Output the (x, y) coordinate of the center of the cell containing the given text.  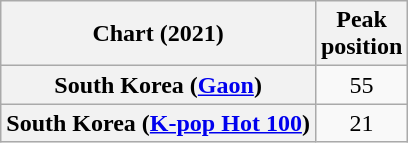
Chart (2021) (158, 34)
South Korea (Gaon) (158, 85)
55 (361, 85)
21 (361, 123)
Peakposition (361, 34)
South Korea (K-pop Hot 100) (158, 123)
